Capture the cell that displays the provided text and extract its (X, Y) central coordinate. 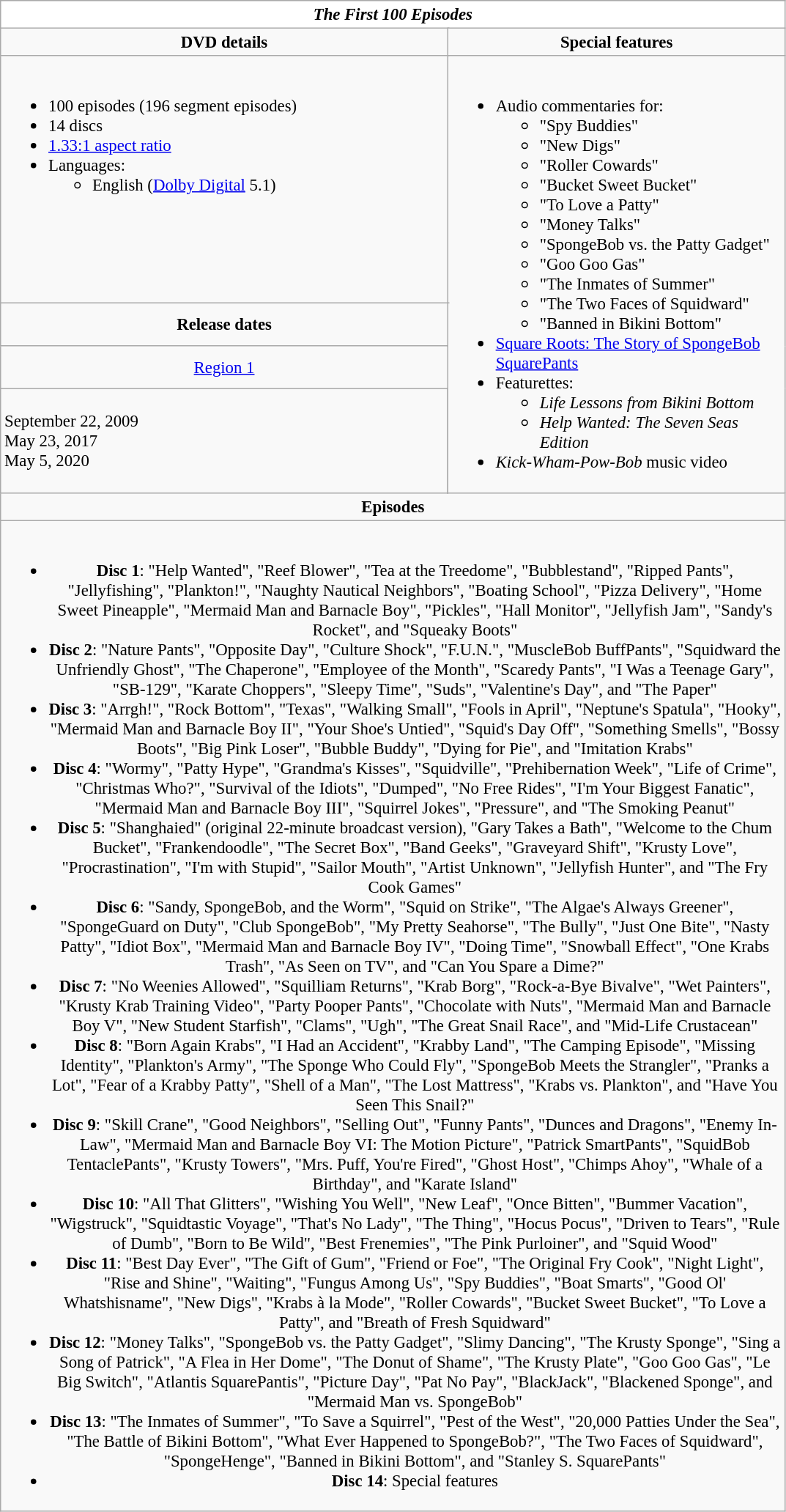
September 22, 2009May 23, 2017May 5, 2020 (224, 440)
Region 1 (224, 367)
100 episodes (196 segment episodes)14 discs1.33:1 aspect ratioLanguages:English (Dolby Digital 5.1) (224, 180)
Special features (617, 43)
DVD details (224, 43)
The First 100 Episodes (393, 15)
Release dates (224, 325)
Episodes (393, 506)
